Capture the cell that displays the provided text and extract its [x, y] central coordinate. 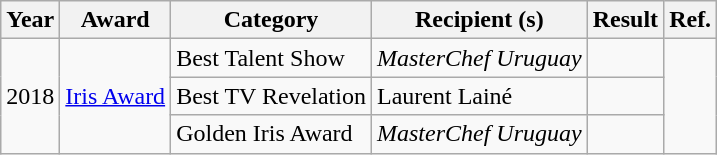
Iris Award [116, 96]
Best Talent Show [272, 58]
Award [116, 20]
Category [272, 20]
Best TV Revelation [272, 96]
Laurent Lainé [479, 96]
2018 [30, 96]
Year [30, 20]
Recipient (s) [479, 20]
Golden Iris Award [272, 134]
Ref. [690, 20]
Result [625, 20]
